Pinpoint the cell where the given text exists, returning its [X, Y] midpoint coordinate. 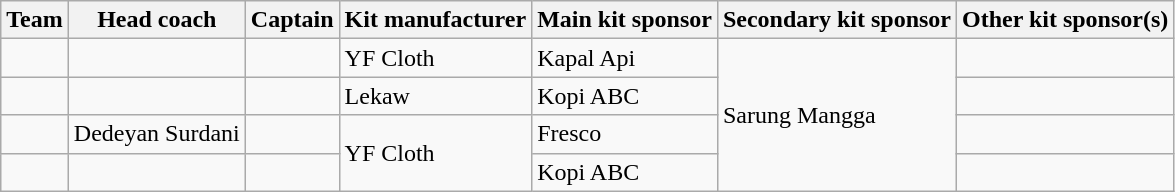
Other kit sponsor(s) [1066, 20]
Head coach [156, 20]
Lekaw [436, 96]
Kit manufacturer [436, 20]
Sarung Mangga [836, 115]
Kapal Api [625, 58]
Fresco [625, 134]
Main kit sponsor [625, 20]
Secondary kit sponsor [836, 20]
Team [35, 20]
Dedeyan Surdani [156, 134]
Captain [292, 20]
